Search for the cell housing the specified text and yield its (x, y) center coordinate. 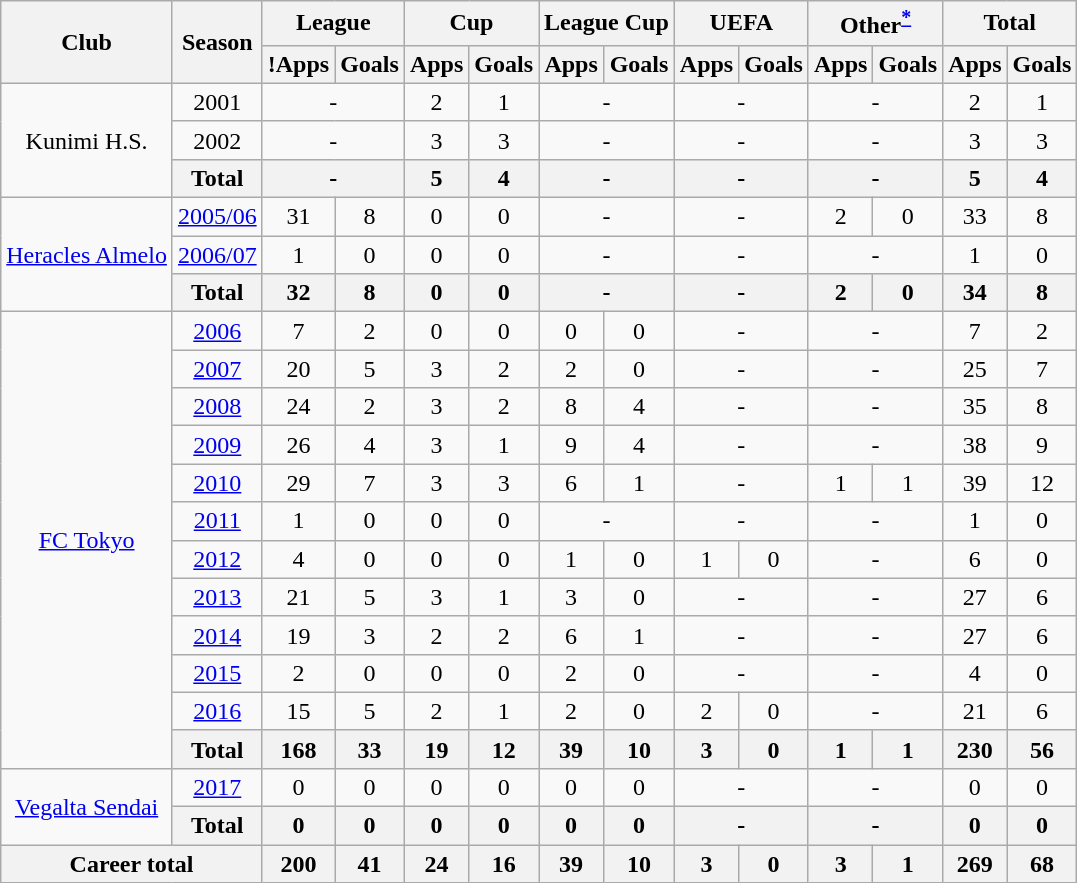
2007 (217, 369)
UEFA (741, 24)
2017 (217, 787)
56 (1042, 749)
2001 (217, 102)
41 (370, 864)
League (333, 24)
Career total (132, 864)
38 (975, 445)
Heracles Almelo (87, 255)
230 (975, 749)
26 (298, 445)
2005/06 (217, 217)
Kunimi H.S. (87, 140)
2012 (217, 559)
FC Tokyo (87, 540)
Cup (471, 24)
68 (1042, 864)
35 (975, 407)
2002 (217, 140)
16 (504, 864)
2008 (217, 407)
2010 (217, 483)
League Cup (607, 24)
2006/07 (217, 255)
2009 (217, 445)
Vegalta Sendai (87, 806)
Other* (875, 24)
Club (87, 42)
200 (298, 864)
2011 (217, 521)
25 (975, 369)
31 (298, 217)
168 (298, 749)
32 (298, 293)
2013 (217, 597)
2014 (217, 635)
15 (298, 711)
269 (975, 864)
Season (217, 42)
2015 (217, 673)
2006 (217, 331)
29 (298, 483)
20 (298, 369)
!Apps (298, 64)
34 (975, 293)
2016 (217, 711)
